Scan for the cell matching the given text and deliver its (X, Y) coordinate at center. 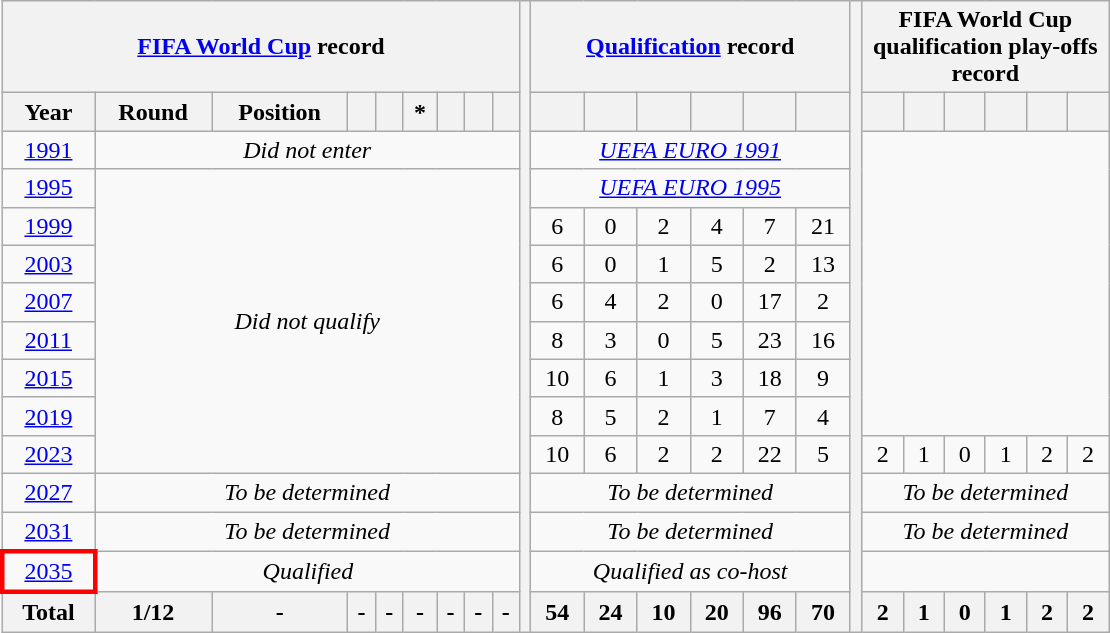
Did not enter (308, 150)
2011 (48, 340)
24 (610, 612)
FIFA World Cup record (260, 47)
Qualification record (690, 47)
Did not qualify (308, 321)
* (420, 112)
2035 (48, 572)
Round (154, 112)
UEFA EURO 1991 (690, 150)
21 (822, 226)
2015 (48, 378)
20 (716, 612)
2027 (48, 492)
2031 (48, 532)
Qualified as co-host (690, 572)
FIFA World Cup qualification play-offs record (985, 47)
13 (822, 264)
9 (822, 378)
1/12 (154, 612)
18 (770, 378)
2007 (48, 302)
2019 (48, 416)
17 (770, 302)
1995 (48, 188)
16 (822, 340)
70 (822, 612)
Qualified (308, 572)
96 (770, 612)
Total (48, 612)
2023 (48, 454)
2003 (48, 264)
Position (280, 112)
1999 (48, 226)
22 (770, 454)
Year (48, 112)
UEFA EURO 1995 (690, 188)
54 (558, 612)
1991 (48, 150)
23 (770, 340)
